Identify which cell holds the provided text, then report its [x, y] central coordinate. 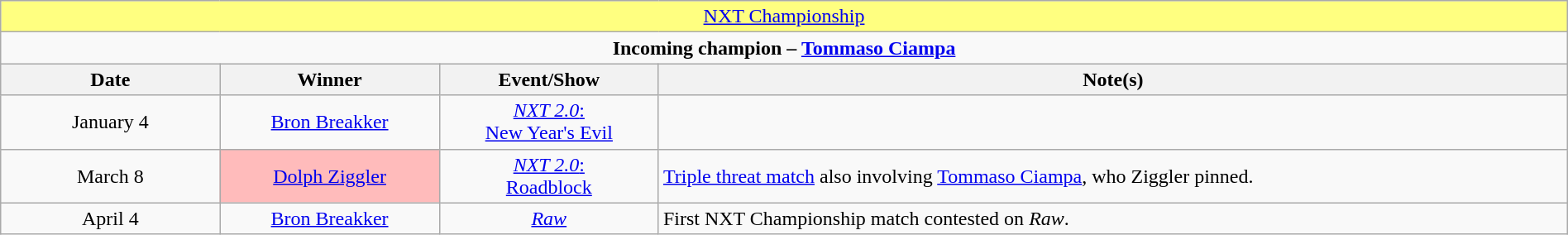
Dolph Ziggler [329, 175]
NXT Championship [784, 17]
Raw [549, 218]
January 4 [111, 122]
Winner [329, 79]
NXT 2.0:Roadblock [549, 175]
First NXT Championship match contested on Raw. [1113, 218]
NXT 2.0:New Year's Evil [549, 122]
Event/Show [549, 79]
March 8 [111, 175]
April 4 [111, 218]
Triple threat match also involving Tommaso Ciampa, who Ziggler pinned. [1113, 175]
Incoming champion – Tommaso Ciampa [784, 48]
Note(s) [1113, 79]
Date [111, 79]
